Find where the given text appears and provide that cell's center as (x, y) coordinate. 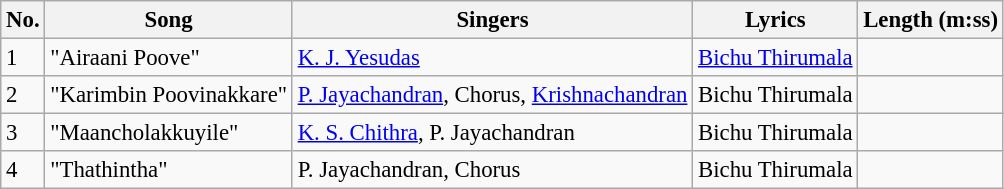
"Maancholakkuyile" (168, 133)
"Thathintha" (168, 170)
Length (m:ss) (930, 20)
"Airaani Poove" (168, 58)
4 (23, 170)
Song (168, 20)
No. (23, 20)
3 (23, 133)
K. J. Yesudas (492, 58)
P. Jayachandran, Chorus, Krishnachandran (492, 95)
K. S. Chithra, P. Jayachandran (492, 133)
Lyrics (776, 20)
P. Jayachandran, Chorus (492, 170)
"Karimbin Poovinakkare" (168, 95)
2 (23, 95)
Singers (492, 20)
1 (23, 58)
